From the cell containing the given text, extract its center point as (x, y) coordinate. 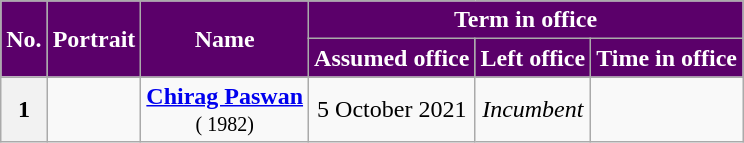
Incumbent (533, 110)
Time in office (667, 58)
No. (24, 39)
Chirag Paswan( 1982) (225, 110)
5 October 2021 (392, 110)
Name (225, 39)
Portrait (94, 39)
Assumed office (392, 58)
Term in office (526, 20)
1 (24, 110)
Left office (533, 58)
